Return (x, y) of the center of cell containing provided text 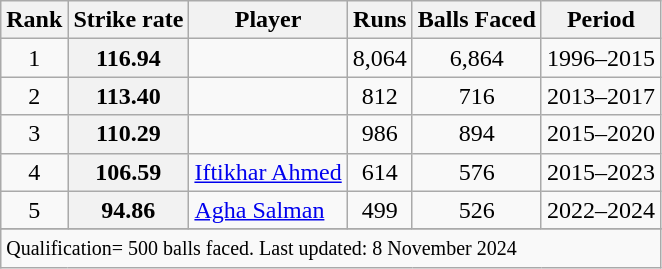
4 (34, 172)
716 (476, 96)
Balls Faced (476, 20)
Strike rate (128, 20)
Runs (380, 20)
106.59 (128, 172)
2022–2024 (600, 210)
894 (476, 134)
812 (380, 96)
499 (380, 210)
2 (34, 96)
113.40 (128, 96)
1996–2015 (600, 58)
2015–2020 (600, 134)
Rank (34, 20)
2015–2023 (600, 172)
Qualification= 500 balls faced. Last updated: 8 November 2024 (331, 248)
116.94 (128, 58)
986 (380, 134)
Iftikhar Ahmed (268, 172)
94.86 (128, 210)
5 (34, 210)
Period (600, 20)
2013–2017 (600, 96)
614 (380, 172)
576 (476, 172)
6,864 (476, 58)
8,064 (380, 58)
Agha Salman (268, 210)
526 (476, 210)
Player (268, 20)
110.29 (128, 134)
1 (34, 58)
3 (34, 134)
